Pinpoint the cell where the given text exists, returning its [x, y] midpoint coordinate. 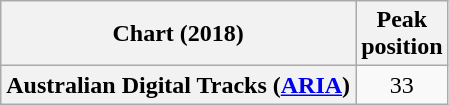
Peakposition [402, 34]
33 [402, 85]
Chart (2018) [178, 34]
Australian Digital Tracks (ARIA) [178, 85]
